Identify which cell holds the provided text, then report its (x, y) central coordinate. 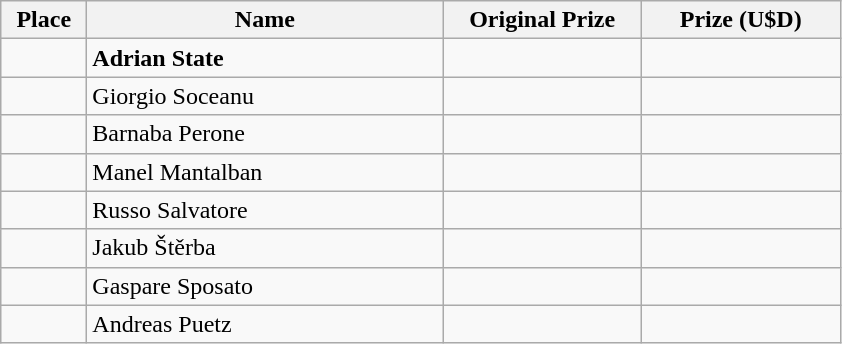
Prize (U$D) (740, 20)
Original Prize (542, 20)
Giorgio Soceanu (265, 96)
Manel Mantalban (265, 172)
Name (265, 20)
Jakub Štěrba (265, 248)
Adrian State (265, 58)
Gaspare Sposato (265, 286)
Barnaba Perone (265, 134)
Andreas Puetz (265, 324)
Russo Salvatore (265, 210)
Place (44, 20)
